Detect which cell encompasses the target text, then output its [x, y] center coordinate. 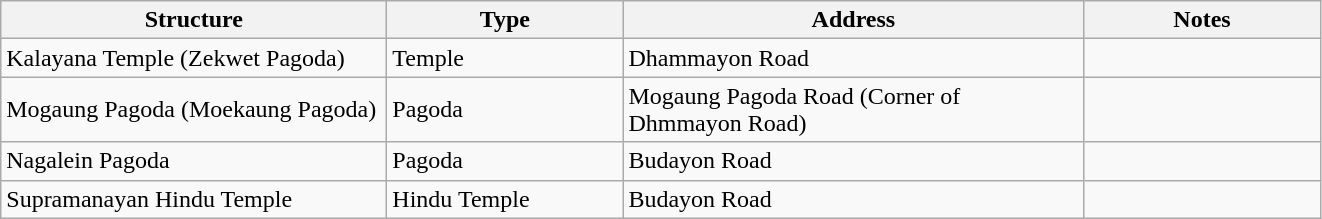
Hindu Temple [505, 199]
Nagalein Pagoda [194, 161]
Notes [1202, 20]
Mogaung Pagoda Road (Corner of Dhmmayon Road) [854, 110]
Structure [194, 20]
Type [505, 20]
Temple [505, 58]
Supramanayan Hindu Temple [194, 199]
Kalayana Temple (Zekwet Pagoda) [194, 58]
Dhammayon Road [854, 58]
Mogaung Pagoda (Moekaung Pagoda) [194, 110]
Address [854, 20]
